Determine the (X, Y) coordinate at the center of the cell enclosing the given text.  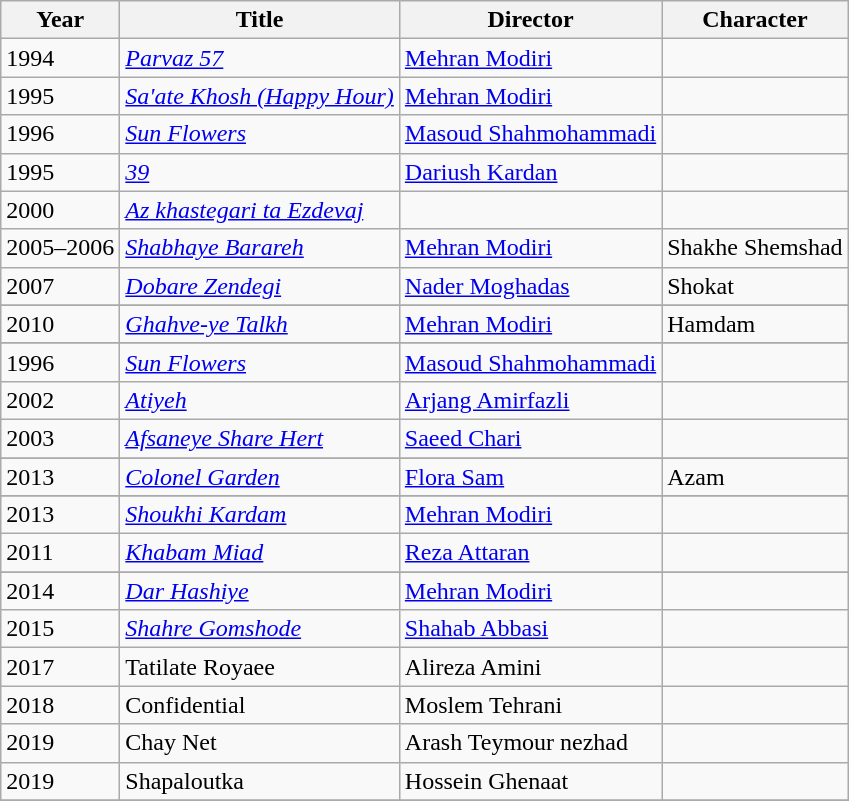
2015 (60, 629)
2000 (60, 210)
Atiyeh (260, 400)
2003 (60, 438)
Sa'ate Khosh (Happy Hour) (260, 96)
Year (60, 20)
Shahab Abbasi (530, 629)
Parvaz 57 (260, 58)
Shapaloutka (260, 781)
Saeed Chari (530, 438)
2014 (60, 591)
Az khastegari ta Ezdevaj (260, 210)
Nader Moghadas (530, 286)
Khabam Miad (260, 553)
Hamdam (755, 324)
Director (530, 20)
Dar Hashiye (260, 591)
2005–2006 (60, 248)
2017 (60, 667)
Moslem Tehrani (530, 705)
2002 (60, 400)
Shahre Gomshode (260, 629)
Arjang Amirfazli (530, 400)
Shakhe Shemshad (755, 248)
Character (755, 20)
Reza Attaran (530, 553)
Dobare Zendegi (260, 286)
2011 (60, 553)
2007 (60, 286)
Afsaneye Share Hert (260, 438)
Ghahve-ye Talkh (260, 324)
Colonel Garden (260, 477)
Azam (755, 477)
Shabhaye Barareh (260, 248)
Tatilate Royaee (260, 667)
Alireza Amini (530, 667)
Shokat (755, 286)
Confidential (260, 705)
2010 (60, 324)
Chay Net (260, 743)
Flora Sam (530, 477)
1994 (60, 58)
2018 (60, 705)
39 (260, 172)
Shoukhi Kardam (260, 515)
Title (260, 20)
Dariush Kardan (530, 172)
Hossein Ghenaat (530, 781)
Arash Teymour nezhad (530, 743)
